Scan for the cell matching the given text and deliver its (x, y) coordinate at center. 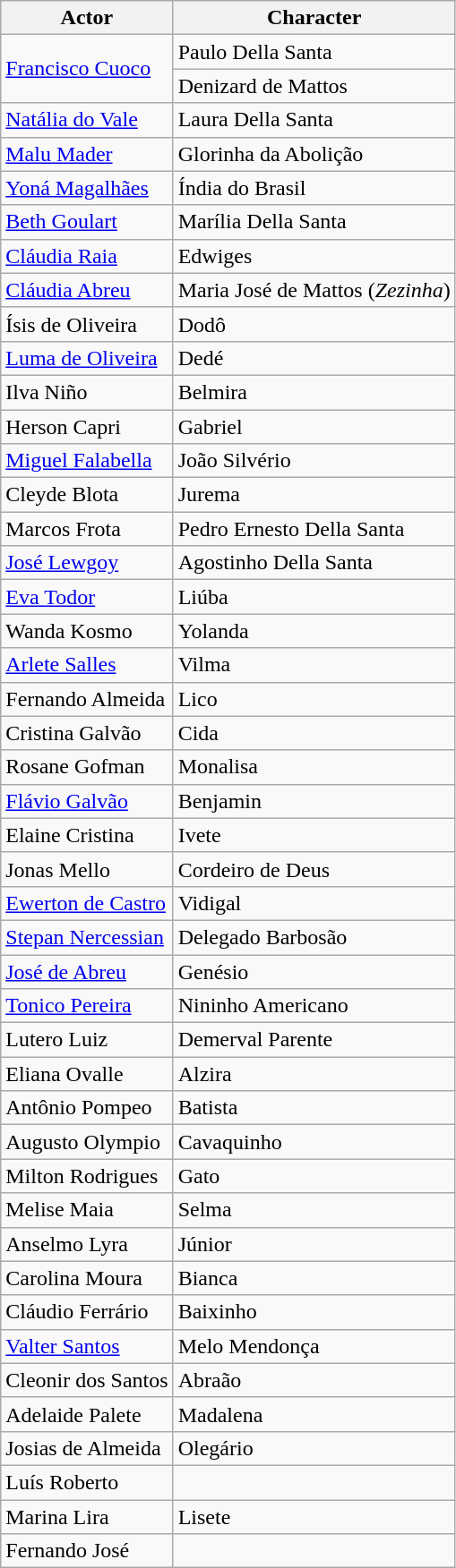
Ísis de Oliveira (87, 324)
Luís Roberto (87, 1482)
Arlete Salles (87, 665)
Vilma (314, 665)
Glorinha da Abolição (314, 154)
Índia do Brasil (314, 188)
Edwiges (314, 256)
Josias de Almeida (87, 1448)
Cláudia Raia (87, 256)
Lisete (314, 1517)
Dedé (314, 358)
Milton Rodrigues (87, 1176)
Pedro Ernesto Della Santa (314, 529)
Actor (87, 18)
Augusto Olympio (87, 1142)
Batista (314, 1108)
Cordeiro de Deus (314, 869)
Genésio (314, 971)
Denizard de Mattos (314, 86)
Gabriel (314, 427)
Stepan Nercessian (87, 937)
Ivete (314, 835)
Ewerton de Castro (87, 903)
Malu Mader (87, 154)
Jurema (314, 495)
Ilva Niño (87, 392)
Beth Goulart (87, 222)
Adelaide Palete (87, 1414)
Maria José de Mattos (Zezinha) (314, 290)
Bianca (314, 1278)
Antônio Pompeo (87, 1108)
Fernando Almeida (87, 699)
Anselmo Lyra (87, 1244)
Gato (314, 1176)
Yolanda (314, 631)
Lutero Luiz (87, 1040)
Paulo Della Santa (314, 52)
Character (314, 18)
Tonico Pereira (87, 1006)
Yoná Magalhães (87, 188)
Liúba (314, 597)
Eliana Ovalle (87, 1074)
Cláudia Abreu (87, 290)
Melise Maia (87, 1210)
Natália do Vale (87, 120)
Cleyde Blota (87, 495)
João Silvério (314, 461)
Dodô (314, 324)
Vidigal (314, 903)
José Lewgoy (87, 563)
Belmira (314, 392)
Monalisa (314, 767)
Marina Lira (87, 1517)
Eva Todor (87, 597)
Marília Della Santa (314, 222)
Herson Capri (87, 427)
Selma (314, 1210)
Alzira (314, 1074)
Júnior (314, 1244)
Elaine Cristina (87, 835)
Melo Mendonça (314, 1346)
Laura Della Santa (314, 120)
Lico (314, 699)
Carolina Moura (87, 1278)
Cida (314, 733)
Cleonir dos Santos (87, 1380)
Francisco Cuoco (87, 69)
Marcos Frota (87, 529)
Cristina Galvão (87, 733)
Abraão (314, 1380)
Madalena (314, 1414)
Cavaquinho (314, 1142)
Luma de Oliveira (87, 358)
Benjamin (314, 801)
Olegário (314, 1448)
Delegado Barbosão (314, 937)
Miguel Falabella (87, 461)
Cláudio Ferrário (87, 1312)
José de Abreu (87, 971)
Flávio Galvão (87, 801)
Fernando José (87, 1551)
Nininho Americano (314, 1006)
Baixinho (314, 1312)
Valter Santos (87, 1346)
Wanda Kosmo (87, 631)
Jonas Mello (87, 869)
Demerval Parente (314, 1040)
Agostinho Della Santa (314, 563)
Rosane Gofman (87, 767)
